Pinpoint the cell where the given text exists, returning its [X, Y] midpoint coordinate. 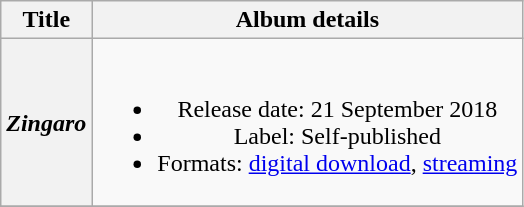
Title [46, 20]
Release date: 21 September 2018Label: Self-publishedFormats: digital download, streaming [308, 122]
Album details [308, 20]
Zingaro [46, 122]
